Scan for the cell matching the given text and deliver its [X, Y] coordinate at center. 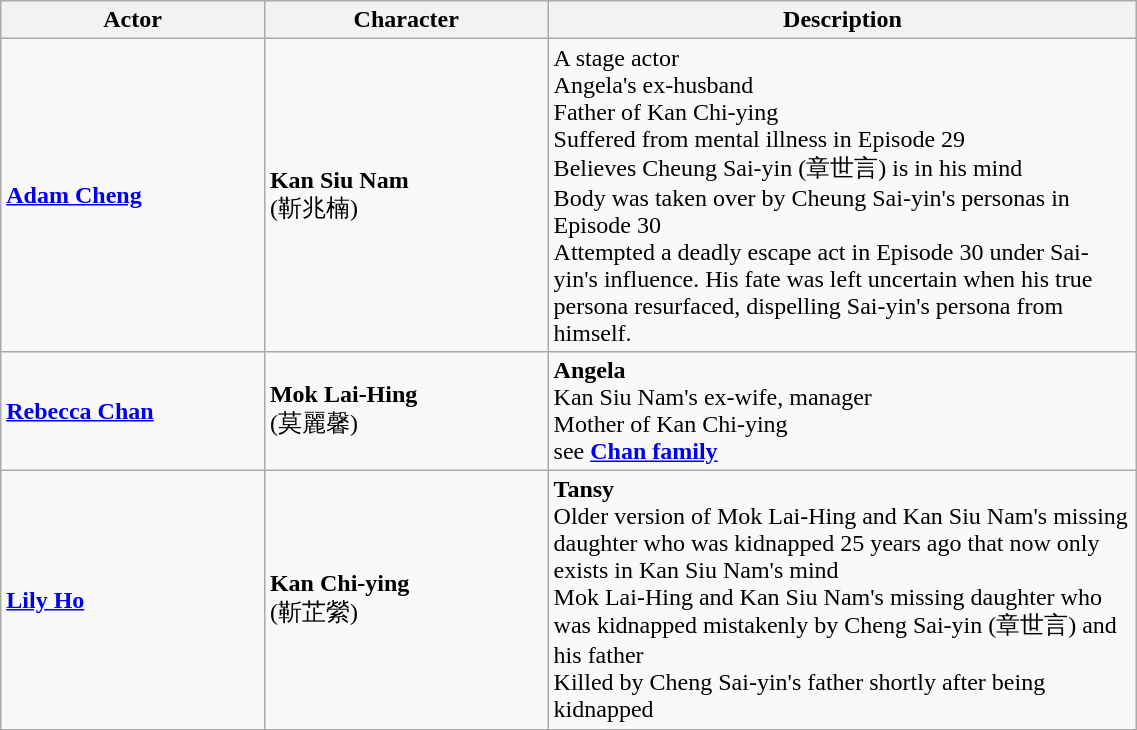
Actor [133, 20]
AngelaKan Siu Nam's ex-wife, managerMother of Kan Chi-yingsee Chan family [842, 410]
Kan Chi-ying(靳芷縈) [406, 600]
Description [842, 20]
Rebecca Chan [133, 410]
Character [406, 20]
Adam Cheng [133, 196]
Kan Siu Nam(靳兆楠) [406, 196]
Lily Ho [133, 600]
Mok Lai-Hing(莫麗馨) [406, 410]
